Extract the [x, y] coordinate from the center of the cell holding the provided text.  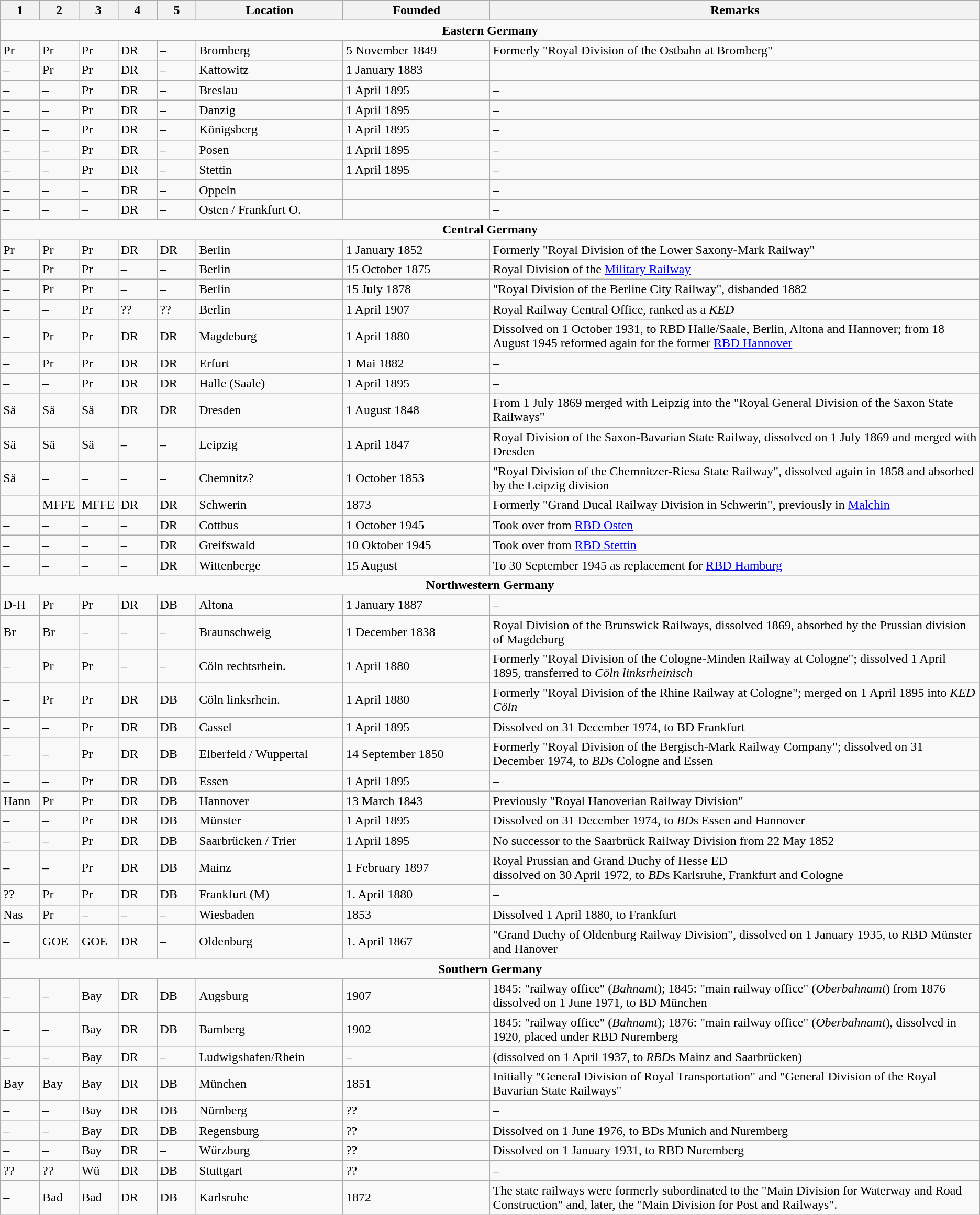
2 [60, 10]
Formerly "Grand Ducal Railway Division in Schwerin", previously in Malchin [735, 505]
3 [98, 10]
Posen [270, 150]
10 Oktober 1945 [417, 545]
15 August [417, 565]
Central Germany [490, 229]
13 March 1843 [417, 801]
Schwerin [270, 505]
Mainz [270, 868]
1 April 1907 [417, 309]
Founded [417, 10]
Nürnberg [270, 1111]
Formerly "Royal Division of the Lower Saxony-Mark Railway" [735, 250]
1902 [417, 1029]
Cöln rechtsrhein. [270, 666]
5 [177, 10]
Royal Prussian and Grand Duchy of Hesse ED dissolved on 30 April 1972, to BDs Karlsruhe, Frankfurt and Cologne [735, 868]
Initially "General Division of Royal Transportation" and "General Division of the Royal Bavarian State Railways" [735, 1084]
1872 [417, 1198]
5 November 1849 [417, 50]
Oldenburg [270, 941]
Karlsruhe [270, 1198]
1 December 1838 [417, 631]
Königsberg [270, 130]
1 January 1887 [417, 605]
Elberfeld / Wuppertal [270, 754]
Oppeln [270, 190]
Royal Division of the Saxon-Bavarian State Railway, dissolved on 1 July 1869 and merged with Dresden [735, 444]
Münster [270, 821]
Bromberg [270, 50]
Remarks [735, 10]
1 [20, 10]
Dissolved on 31 December 1974, to BDs Essen and Hannover [735, 821]
Formerly "Royal Division of the Cologne-Minden Railway at Cologne"; dissolved 1 April 1895, transferred to Cöln linksrheinisch [735, 666]
Breslau [270, 90]
Stuttgart [270, 1171]
1873 [417, 505]
Formerly "Royal Division of the Rhine Railway at Cologne"; merged on 1 April 1895 into KED Cöln [735, 700]
Erfurt [270, 363]
Osten / Frankfurt O. [270, 209]
Northwestern Germany [490, 585]
1. April 1880 [417, 895]
Formerly "Royal Division of the Bergisch-Mark Railway Company"; dissolved on 31 December 1974, to BDs Cologne and Essen [735, 754]
Previously "Royal Hanoverian Railway Division" [735, 801]
Saarbrücken / Trier [270, 841]
1. April 1867 [417, 941]
Dissolved on 31 December 1974, to BD Frankfurt [735, 727]
Augsburg [270, 996]
Würzburg [270, 1151]
Dissolved on 1 January 1931, to RBD Nuremberg [735, 1151]
To 30 September 1945 as replacement for RBD Hamburg [735, 565]
15 July 1878 [417, 289]
14 September 1850 [417, 754]
Formerly "Royal Division of the Ostbahn at Bromberg" [735, 50]
Bamberg [270, 1029]
1 Mai 1882 [417, 363]
Halle (Saale) [270, 383]
Greifswald [270, 545]
"Royal Division of the Chemnitzer-Riesa State Railway", dissolved again in 1858 and absorbed by the Leipzig division [735, 478]
Royal Division of the Brunswick Railways, dissolved 1869, absorbed by the Prussian division of Magdeburg [735, 631]
1 October 1853 [417, 478]
1851 [417, 1084]
Eastern Germany [490, 30]
1853 [417, 915]
Royal Division of the Military Railway [735, 270]
1907 [417, 996]
1 April 1847 [417, 444]
Dissolved 1 April 1880, to Frankfurt [735, 915]
Magdeburg [270, 336]
"Grand Duchy of Oldenburg Railway Division", dissolved on 1 January 1935, to RBD Münster and Hanover [735, 941]
1 August 1848 [417, 410]
Dissolved on 1 October 1931, to RBD Halle/Saale, Berlin, Altona and Hannover; from 18 August 1945 reformed again for the former RBD Hannover [735, 336]
D-H [20, 605]
Wü [98, 1171]
1 January 1852 [417, 250]
1 January 1883 [417, 70]
München [270, 1084]
Took over from RBD Osten [735, 525]
1 October 1945 [417, 525]
"Royal Division of the Berline City Railway", disbanded 1882 [735, 289]
No successor to the Saarbrück Railway Division from 22 May 1852 [735, 841]
Cottbus [270, 525]
Cöln linksrhein. [270, 700]
Nas [20, 915]
Stettin [270, 170]
Danzig [270, 110]
From 1 July 1869 merged with Leipzig into the "Royal General Division of the Saxon State Railways" [735, 410]
1845: "railway office" (Bahnamt); 1845: "main railway office" (Oberbahnamt) from 1876 dissolved on 1 June 1971, to BD München [735, 996]
Regensburg [270, 1131]
Frankfurt (M) [270, 895]
Location [270, 10]
Hannover [270, 801]
Altona [270, 605]
Southern Germany [490, 968]
Wiesbaden [270, 915]
Royal Railway Central Office, ranked as a KED [735, 309]
15 October 1875 [417, 270]
Cassel [270, 727]
Braunschweig [270, 631]
4 [137, 10]
Kattowitz [270, 70]
(dissolved on 1 April 1937, to RBDs Mainz and Saarbrücken) [735, 1057]
Chemnitz? [270, 478]
Ludwigshafen/Rhein [270, 1057]
Took over from RBD Stettin [735, 545]
Leipzig [270, 444]
Dresden [270, 410]
Dissolved on 1 June 1976, to BDs Munich and Nuremberg [735, 1131]
Essen [270, 781]
1 February 1897 [417, 868]
Wittenberge [270, 565]
Hann [20, 801]
1845: "railway office" (Bahnamt); 1876: "main railway office" (Oberbahnamt), dissolved in 1920, placed under RBD Nuremberg [735, 1029]
